Return [x, y] of the center of cell containing provided text 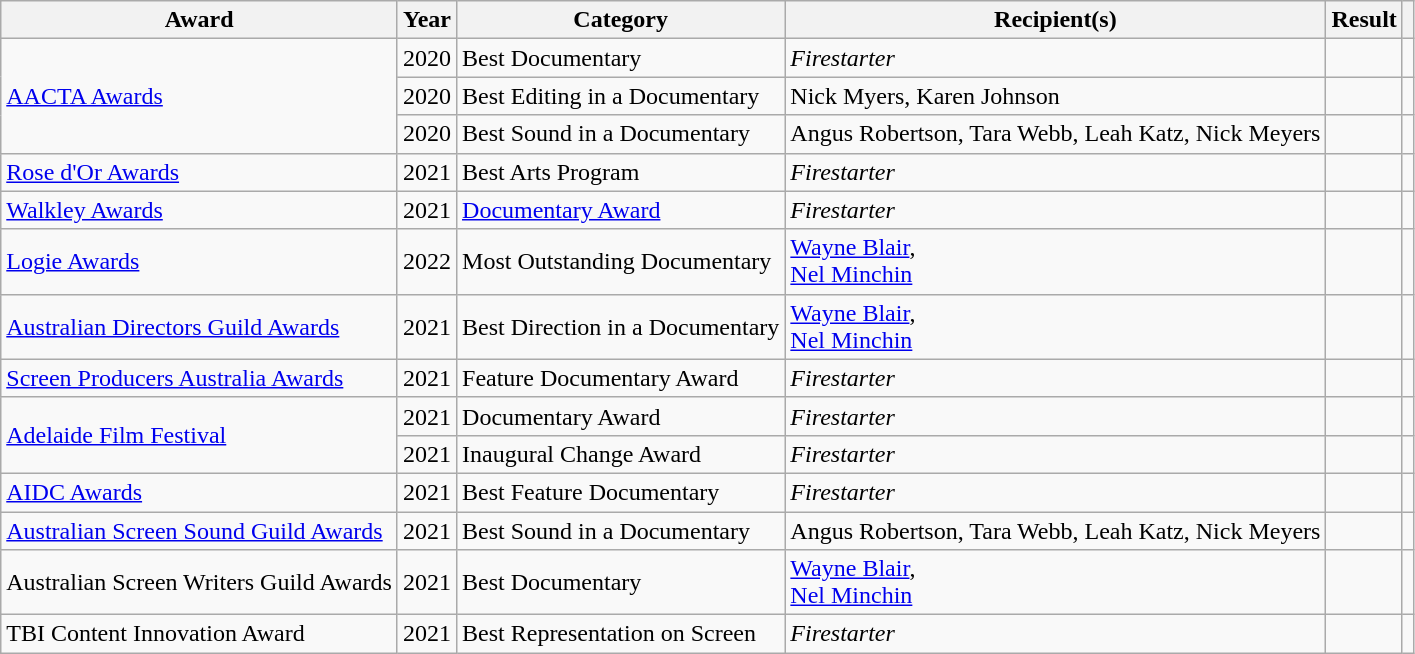
Australian Directors Guild Awards [200, 326]
AACTA Awards [200, 96]
Inaugural Change Award [621, 454]
Result [1364, 20]
Best Direction in a Documentary [621, 326]
AIDC Awards [200, 492]
Most Outstanding Documentary [621, 262]
Year [426, 20]
Category [621, 20]
2022 [426, 262]
Best Feature Documentary [621, 492]
Nick Myers, Karen Johnson [1056, 96]
Screen Producers Australia Awards [200, 378]
Best Arts Program [621, 172]
Best Editing in a Documentary [621, 96]
Feature Documentary Award [621, 378]
TBI Content Innovation Award [200, 634]
Walkley Awards [200, 210]
Logie Awards [200, 262]
Rose d'Or Awards [200, 172]
Best Representation on Screen [621, 634]
Australian Screen Writers Guild Awards [200, 582]
Adelaide Film Festival [200, 435]
Australian Screen Sound Guild Awards [200, 531]
Award [200, 20]
Recipient(s) [1056, 20]
